Locate the cell with the specified text and output its (X, Y) center coordinate. 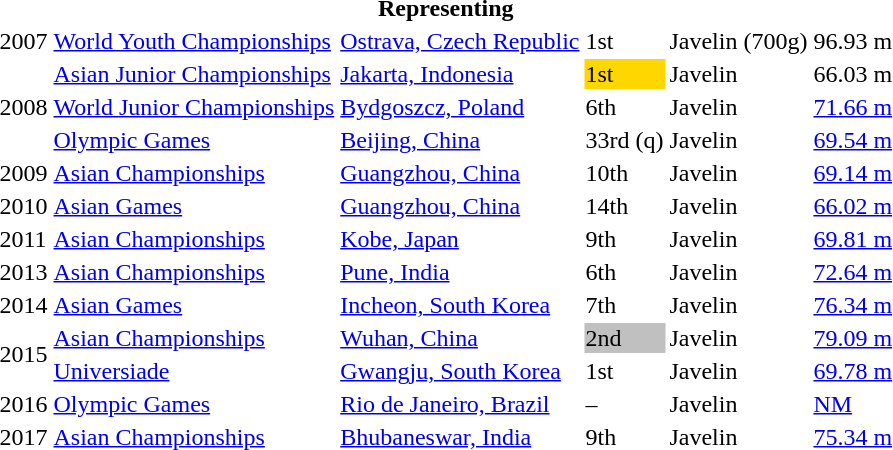
14th (624, 206)
Gwangju, South Korea (460, 371)
Pune, India (460, 272)
2nd (624, 338)
Kobe, Japan (460, 239)
Bydgoszcz, Poland (460, 107)
10th (624, 173)
Asian Junior Championships (194, 74)
World Junior Championships (194, 107)
Rio de Janeiro, Brazil (460, 404)
Ostrava, Czech Republic (460, 41)
Beijing, China (460, 140)
9th (624, 239)
Wuhan, China (460, 338)
Javelin (700g) (738, 41)
– (624, 404)
Incheon, South Korea (460, 305)
33rd (q) (624, 140)
Universiade (194, 371)
World Youth Championships (194, 41)
Jakarta, Indonesia (460, 74)
7th (624, 305)
